Extract the (X, Y) coordinate from the center of the cell holding the provided text.  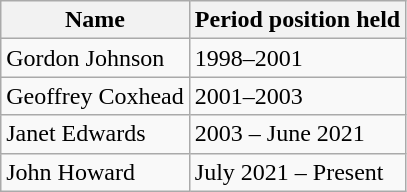
Janet Edwards (96, 134)
Gordon Johnson (96, 58)
2001–2003 (297, 96)
Name (96, 20)
2003 – June 2021 (297, 134)
John Howard (96, 172)
July 2021 – Present (297, 172)
1998–2001 (297, 58)
Geoffrey Coxhead (96, 96)
Period position held (297, 20)
